Provide the (X, Y) coordinate of the cell's center where the given text is located.  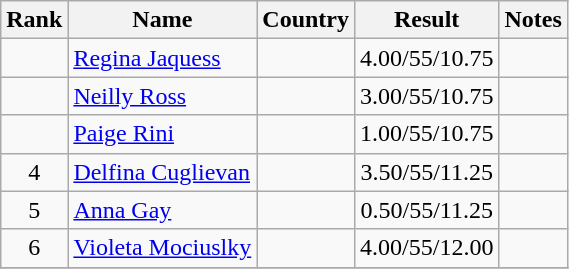
0.50/55/11.25 (427, 210)
6 (34, 248)
Country (306, 20)
Anna Gay (162, 210)
Name (162, 20)
3.00/55/10.75 (427, 96)
Delfina Cuglievan (162, 172)
Paige Rini (162, 134)
5 (34, 210)
Rank (34, 20)
4.00/55/10.75 (427, 58)
4.00/55/12.00 (427, 248)
Violeta Mociuslky (162, 248)
Notes (533, 20)
Regina Jaquess (162, 58)
Result (427, 20)
3.50/55/11.25 (427, 172)
4 (34, 172)
1.00/55/10.75 (427, 134)
Neilly Ross (162, 96)
